Extract the (X, Y) coordinate from the center of the cell holding the provided text.  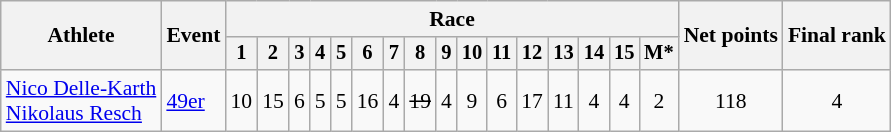
M* (658, 54)
19 (420, 100)
13 (564, 54)
118 (731, 100)
3 (300, 54)
16 (368, 100)
Event (193, 36)
7 (394, 54)
12 (532, 54)
Final rank (837, 36)
Athlete (82, 36)
8 (420, 54)
Race (452, 19)
49er (193, 100)
Net points (731, 36)
1 (241, 54)
Nico Delle-KarthNikolaus Resch (82, 100)
17 (532, 100)
14 (594, 54)
